Locate the cell with the specified text and output its (x, y) center coordinate. 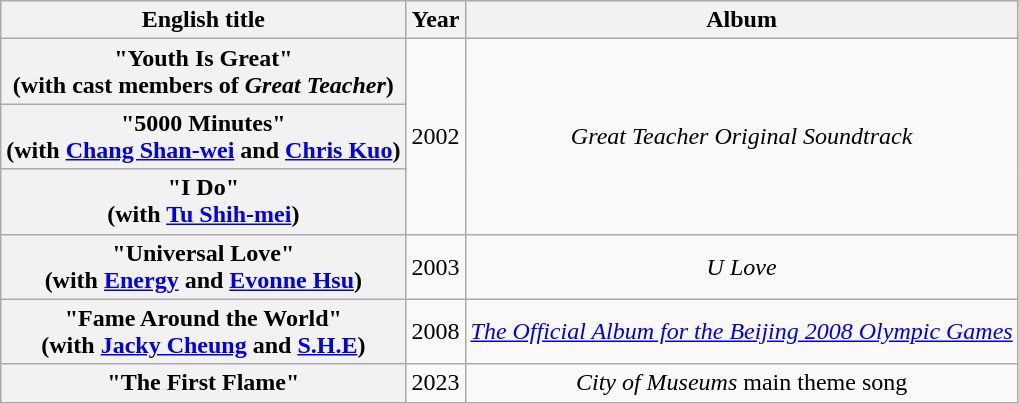
2003 (436, 266)
"5000 Minutes"(with Chang Shan-wei and Chris Kuo) (204, 136)
Year (436, 20)
English title (204, 20)
The Official Album for the Beijing 2008 Olympic Games (742, 332)
"Youth Is Great"(with cast members of Great Teacher) (204, 72)
"Universal Love"(with Energy and Evonne Hsu) (204, 266)
U Love (742, 266)
"Fame Around the World"(with Jacky Cheung and S.H.E) (204, 332)
"The First Flame" (204, 383)
City of Museums main theme song (742, 383)
2023 (436, 383)
"I Do"(with Tu Shih-mei) (204, 202)
2002 (436, 136)
Great Teacher Original Soundtrack (742, 136)
Album (742, 20)
2008 (436, 332)
